Return [X, Y] of the center of cell containing provided text 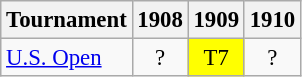
Tournament [66, 20]
1909 [216, 20]
U.S. Open [66, 58]
1910 [272, 20]
T7 [216, 58]
1908 [160, 20]
